Search for the cell housing the specified text and yield its (x, y) center coordinate. 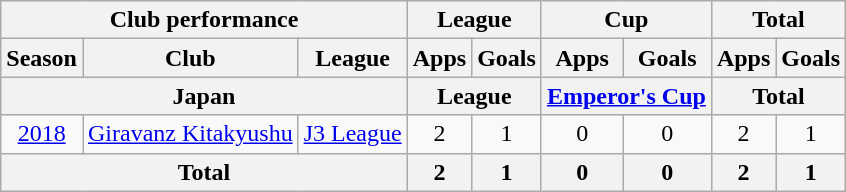
Club (190, 58)
Japan (204, 96)
2018 (42, 134)
J3 League (352, 134)
Cup (626, 20)
Club performance (204, 20)
Season (42, 58)
Emperor's Cup (626, 96)
Giravanz Kitakyushu (190, 134)
